From the cell containing the given text, extract its center point as (X, Y) coordinate. 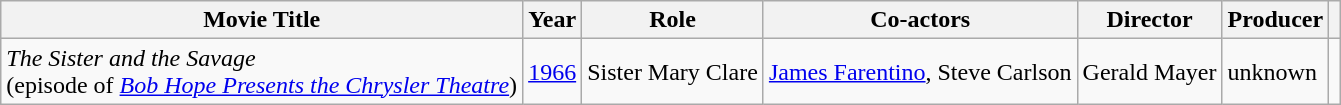
James Farentino, Steve Carlson (920, 72)
The Sister and the Savage(episode of Bob Hope Presents the Chrysler Theatre) (262, 72)
Movie Title (262, 20)
Role (673, 20)
Sister Mary Clare (673, 72)
unknown (1276, 72)
Gerald Mayer (1150, 72)
1966 (552, 72)
Producer (1276, 20)
Co-actors (920, 20)
Year (552, 20)
Director (1150, 20)
